Pinpoint the cell where the given text exists, returning its (X, Y) midpoint coordinate. 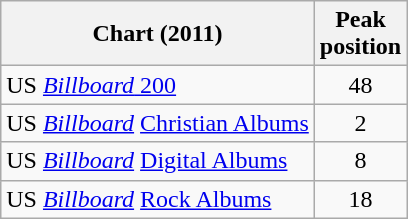
US Billboard Christian Albums (158, 123)
Peakposition (360, 34)
8 (360, 161)
2 (360, 123)
Chart (2011) (158, 34)
US Billboard Rock Albums (158, 199)
18 (360, 199)
US Billboard 200 (158, 85)
48 (360, 85)
US Billboard Digital Albums (158, 161)
